Locate the cell with the specified text and output its (x, y) center coordinate. 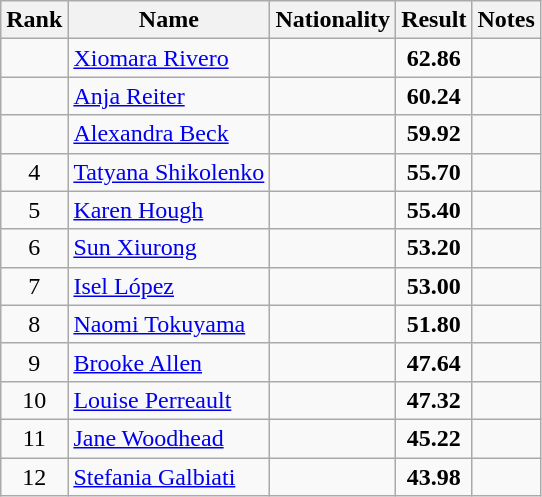
5 (34, 210)
53.20 (434, 248)
Tatyana Shikolenko (169, 172)
Naomi Tokuyama (169, 324)
Xiomara Rivero (169, 58)
12 (34, 477)
Stefania Galbiati (169, 477)
45.22 (434, 438)
7 (34, 286)
62.86 (434, 58)
Alexandra Beck (169, 134)
Rank (34, 20)
4 (34, 172)
Louise Perreault (169, 400)
Name (169, 20)
Brooke Allen (169, 362)
Karen Hough (169, 210)
11 (34, 438)
60.24 (434, 96)
Nationality (333, 20)
Jane Woodhead (169, 438)
55.70 (434, 172)
59.92 (434, 134)
Notes (506, 20)
Anja Reiter (169, 96)
Result (434, 20)
Sun Xiurong (169, 248)
51.80 (434, 324)
6 (34, 248)
47.64 (434, 362)
53.00 (434, 286)
10 (34, 400)
8 (34, 324)
9 (34, 362)
43.98 (434, 477)
55.40 (434, 210)
Isel López (169, 286)
47.32 (434, 400)
